Extract the (x, y) coordinate from the center of the cell holding the provided text.  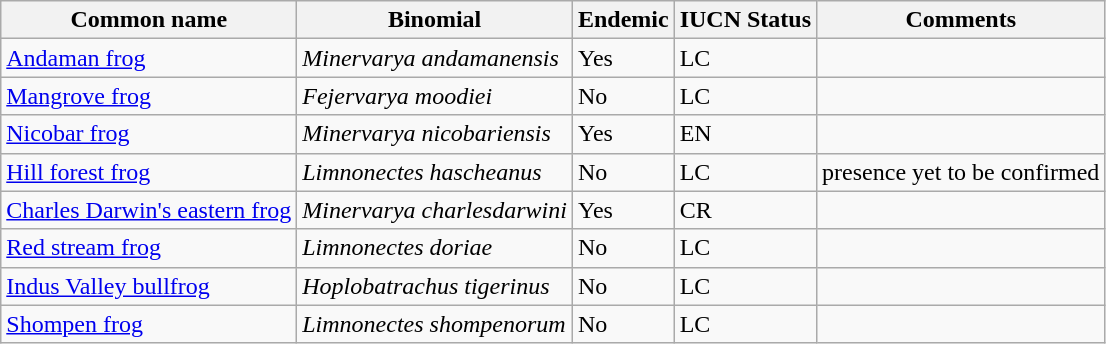
Endemic (623, 20)
Limnonectes shompenorum (435, 324)
Minervarya nicobariensis (435, 134)
Minervarya charlesdarwini (435, 210)
Red stream frog (149, 248)
Limnonectes doriae (435, 248)
EN (745, 134)
Nicobar frog (149, 134)
CR (745, 210)
Common name (149, 20)
Binomial (435, 20)
Mangrove frog (149, 96)
Minervarya andamanensis (435, 58)
Charles Darwin's eastern frog (149, 210)
Fejervarya moodiei (435, 96)
Hill forest frog (149, 172)
presence yet to be confirmed (961, 172)
Limnonectes hascheanus (435, 172)
Indus Valley bullfrog (149, 286)
Shompen frog (149, 324)
IUCN Status (745, 20)
Hoplobatrachus tigerinus (435, 286)
Andaman frog (149, 58)
Comments (961, 20)
